Return (x, y) of the center of cell containing provided text 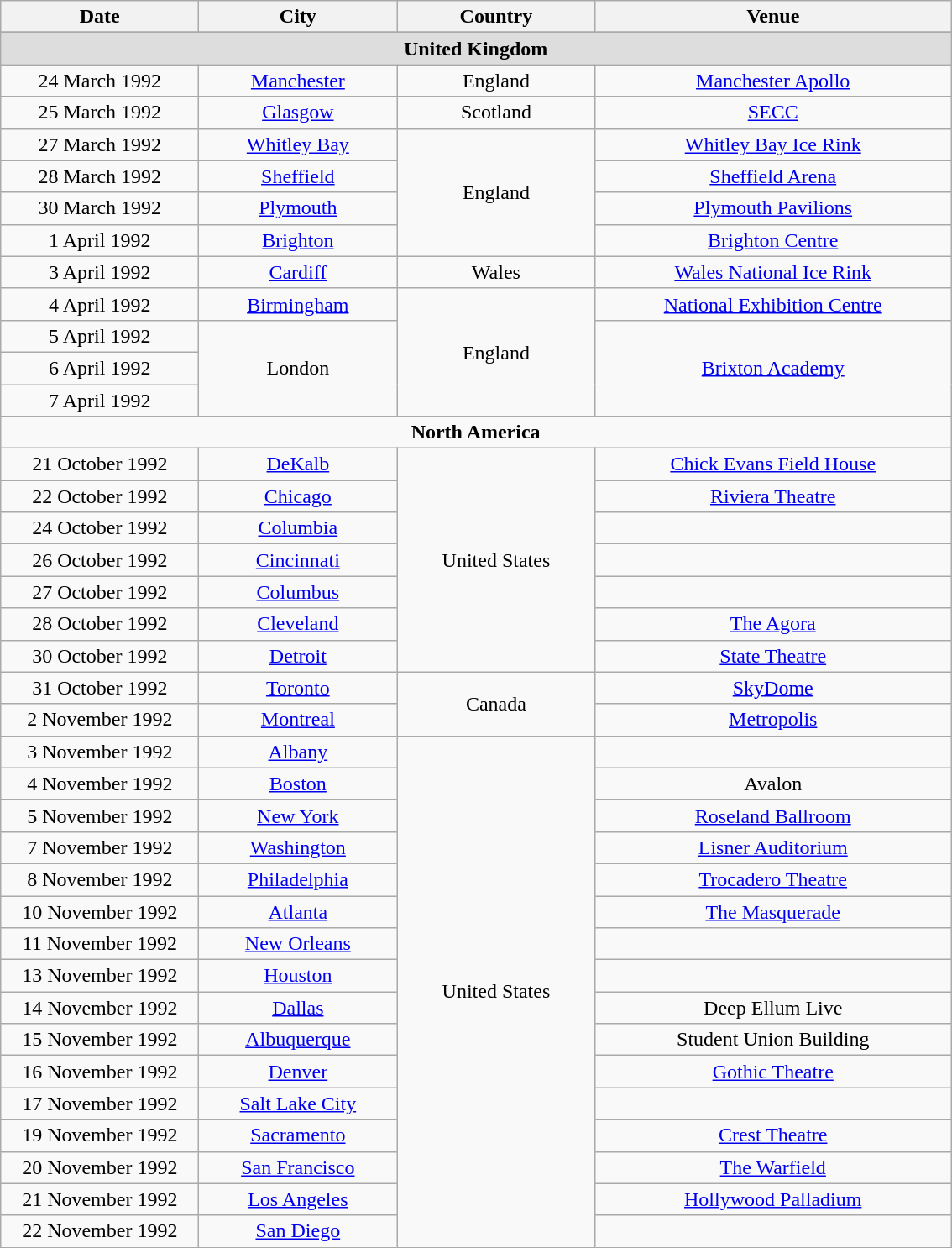
National Exhibition Centre (773, 304)
Dallas (298, 1008)
24 March 1992 (100, 81)
6 April 1992 (100, 368)
19 November 1992 (100, 1135)
North America (476, 433)
28 October 1992 (100, 624)
San Francisco (298, 1167)
Manchester Apollo (773, 81)
Chicago (298, 496)
Philadelphia (298, 879)
21 October 1992 (100, 464)
16 November 1992 (100, 1072)
4 April 1992 (100, 304)
SkyDome (773, 688)
7 November 1992 (100, 847)
The Masquerade (773, 911)
13 November 1992 (100, 976)
14 November 1992 (100, 1008)
The Warfield (773, 1167)
Brixton Academy (773, 368)
Lisner Auditorium (773, 847)
Wales National Ice Rink (773, 272)
27 March 1992 (100, 144)
Denver (298, 1072)
Washington (298, 847)
Salt Lake City (298, 1104)
State Theatre (773, 656)
Sheffield (298, 176)
1 April 1992 (100, 240)
Whitley Bay (298, 144)
Riviera Theatre (773, 496)
Cardiff (298, 272)
Sheffield Arena (773, 176)
24 October 1992 (100, 528)
8 November 1992 (100, 879)
Scotland (496, 113)
Brighton (298, 240)
4 November 1992 (100, 784)
5 November 1992 (100, 815)
Chick Evans Field House (773, 464)
Detroit (298, 656)
30 October 1992 (100, 656)
Sacramento (298, 1135)
28 March 1992 (100, 176)
Birmingham (298, 304)
25 March 1992 (100, 113)
Metropolis (773, 720)
10 November 1992 (100, 911)
Albany (298, 752)
Venue (773, 17)
The Agora (773, 624)
Manchester (298, 81)
Country (496, 17)
San Diego (298, 1231)
Canada (496, 704)
Atlanta (298, 911)
SECC (773, 113)
Date (100, 17)
15 November 1992 (100, 1040)
Student Union Building (773, 1040)
21 November 1992 (100, 1199)
United Kingdom (476, 49)
Cincinnati (298, 560)
3 April 1992 (100, 272)
11 November 1992 (100, 944)
Brighton Centre (773, 240)
Glasgow (298, 113)
Albuquerque (298, 1040)
Roseland Ballroom (773, 815)
Columbus (298, 592)
London (298, 368)
Boston (298, 784)
New York (298, 815)
Montreal (298, 720)
Wales (496, 272)
Deep Ellum Live (773, 1008)
Hollywood Palladium (773, 1199)
City (298, 17)
2 November 1992 (100, 720)
5 April 1992 (100, 336)
Trocadero Theatre (773, 879)
Toronto (298, 688)
22 October 1992 (100, 496)
31 October 1992 (100, 688)
20 November 1992 (100, 1167)
DeKalb (298, 464)
Los Angeles (298, 1199)
30 March 1992 (100, 208)
New Orleans (298, 944)
Cleveland (298, 624)
Columbia (298, 528)
Plymouth Pavilions (773, 208)
Gothic Theatre (773, 1072)
Whitley Bay Ice Rink (773, 144)
Plymouth (298, 208)
26 October 1992 (100, 560)
Houston (298, 976)
Avalon (773, 784)
27 October 1992 (100, 592)
17 November 1992 (100, 1104)
22 November 1992 (100, 1231)
7 April 1992 (100, 401)
3 November 1992 (100, 752)
Crest Theatre (773, 1135)
